Determine the (x, y) coordinate at the center of the cell enclosing the given text.  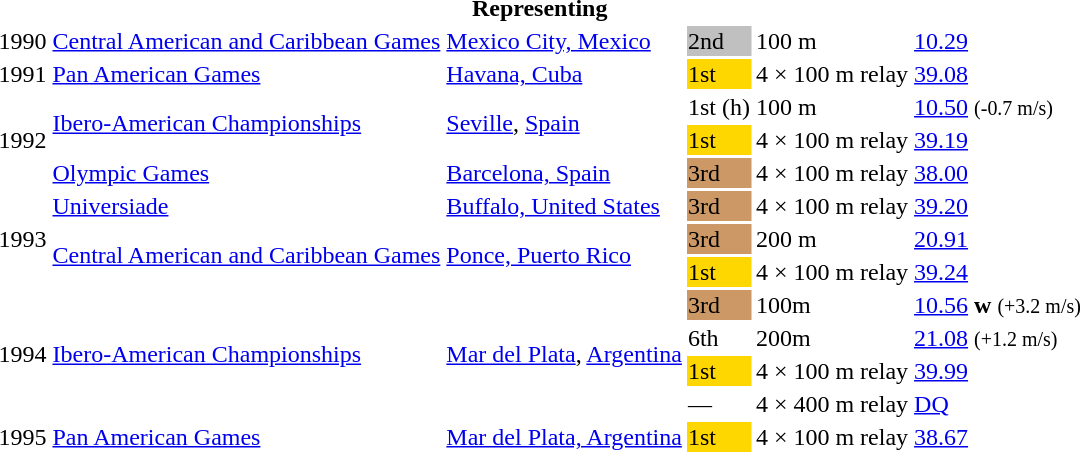
6th (718, 338)
Universiade (246, 206)
200 m (832, 239)
Mexico City, Mexico (564, 41)
1st (h) (718, 107)
Barcelona, Spain (564, 173)
Havana, Cuba (564, 74)
— (718, 404)
2nd (718, 41)
100m (832, 305)
200m (832, 338)
Olympic Games (246, 173)
Ponce, Puerto Rico (564, 256)
Seville, Spain (564, 124)
Buffalo, United States (564, 206)
4 × 400 m relay (832, 404)
